Scan for the cell matching the given text and deliver its (x, y) coordinate at center. 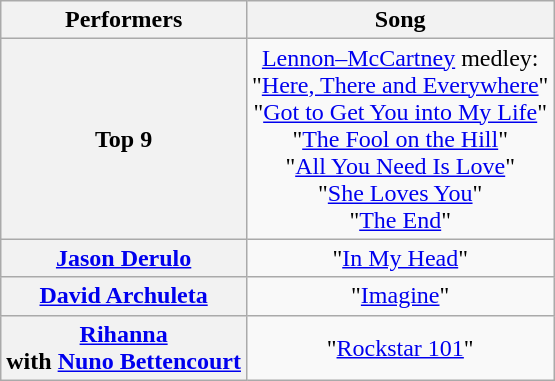
Top 9 (124, 139)
"Rockstar 101" (400, 348)
David Archuleta (124, 296)
"Imagine" (400, 296)
Jason Derulo (124, 258)
Song (400, 20)
Rihannawith Nuno Bettencourt (124, 348)
Performers (124, 20)
Lennon–McCartney medley:"Here, There and Everywhere""Got to Get You into My Life""The Fool on the Hill""All You Need Is Love""She Loves You""The End" (400, 139)
"In My Head" (400, 258)
